Output the [X, Y] coordinate of the center of the cell containing the given text.  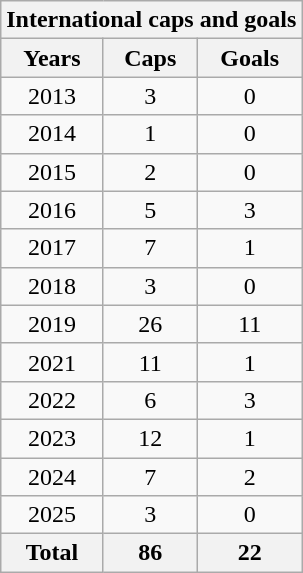
International caps and goals [152, 20]
2021 [52, 362]
2022 [52, 400]
Caps [150, 58]
86 [150, 553]
2025 [52, 515]
2018 [52, 286]
6 [150, 400]
2017 [52, 248]
26 [150, 324]
Years [52, 58]
2023 [52, 438]
2024 [52, 477]
2013 [52, 96]
12 [150, 438]
Goals [249, 58]
5 [150, 210]
2014 [52, 134]
2016 [52, 210]
22 [249, 553]
Total [52, 553]
2019 [52, 324]
2015 [52, 172]
